Scan for the cell matching the given text and deliver its (X, Y) coordinate at center. 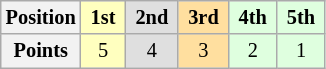
3rd (203, 17)
1st (104, 17)
1 (301, 51)
5th (301, 17)
4 (152, 51)
Points (41, 51)
2nd (152, 17)
4th (253, 17)
5 (104, 51)
Position (41, 17)
3 (203, 51)
2 (253, 51)
